Scan for the cell matching the given text and deliver its (X, Y) coordinate at center. 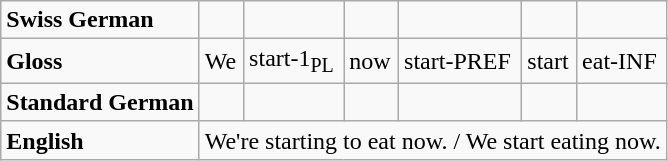
now (372, 61)
eat-INF (622, 61)
Swiss German (100, 20)
Gloss (100, 61)
start-PREF (460, 61)
We (221, 61)
start (550, 61)
English (100, 140)
We're starting to eat now. / We start eating now. (432, 140)
Standard German (100, 102)
start-1PL (294, 61)
